Return the [X, Y] coordinate for the center point of the cell that contains the specified text.  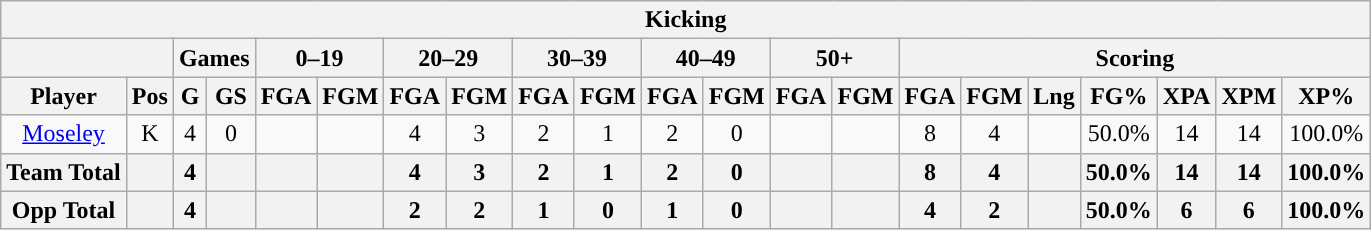
Pos [150, 96]
G [190, 96]
30–39 [578, 58]
Kicking [686, 20]
Games [214, 58]
FG% [1118, 96]
0–19 [320, 58]
XP% [1326, 96]
Team Total [64, 172]
Moseley [64, 134]
Player [64, 96]
50+ [834, 58]
20–29 [448, 58]
Scoring [1135, 58]
XPM [1249, 96]
K [150, 134]
Lng [1054, 96]
XPA [1186, 96]
Opp Total [64, 210]
GS [231, 96]
40–49 [706, 58]
